Provide the [x, y] coordinate of the cell's center where the given text is located.  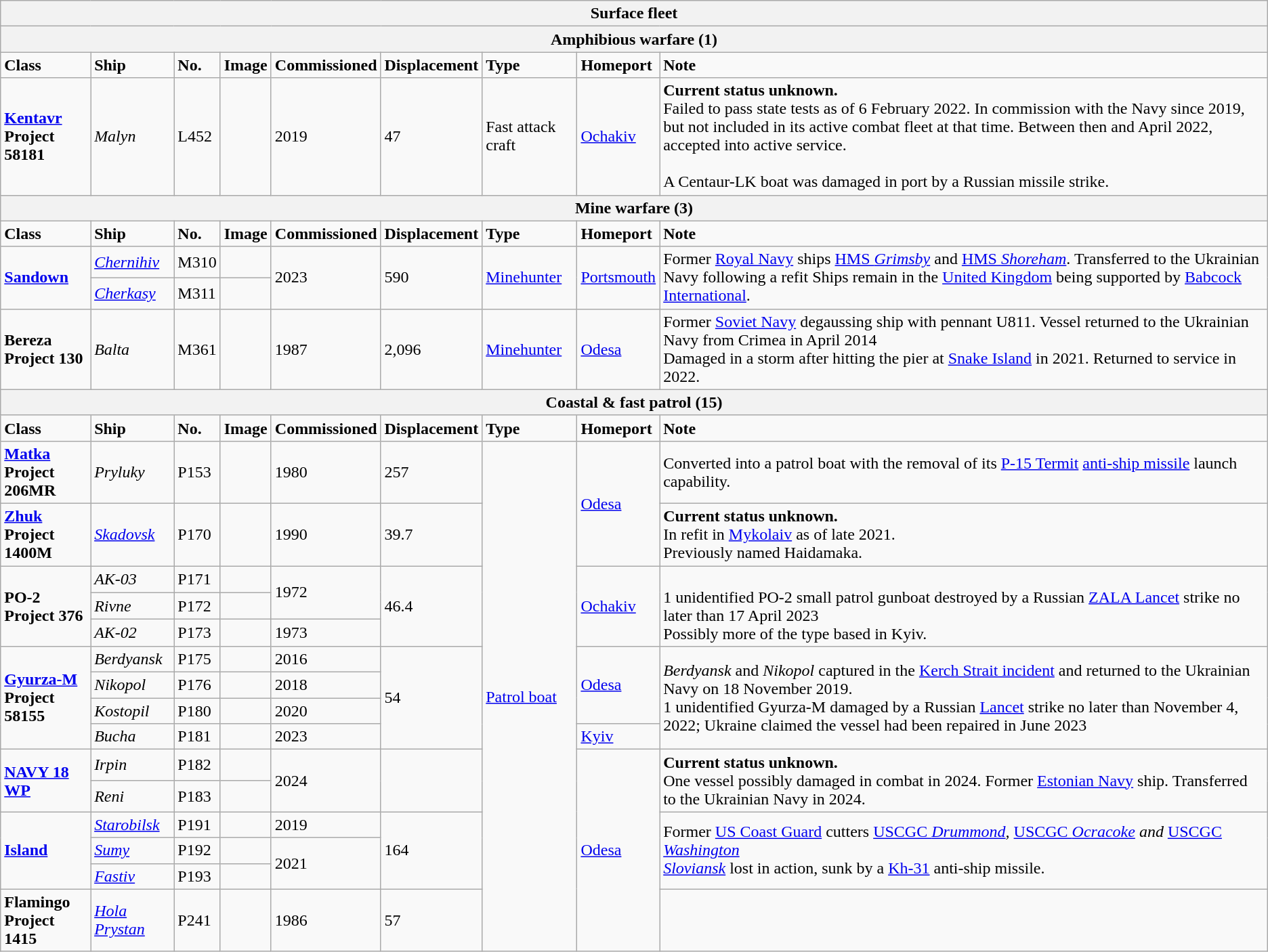
Fast attack craft [530, 137]
Converted into a patrol boat with the removal of its P-15 Termit anti-ship missile launch capability. [964, 472]
Rivne [133, 606]
P192 [197, 850]
1973 [326, 633]
1980 [326, 472]
Kyiv [618, 737]
Sumy [133, 850]
Amphibious warfare (1) [634, 39]
Balta [133, 349]
P176 [197, 685]
P172 [197, 606]
PO-2Project 376 [46, 607]
Island [46, 850]
P193 [197, 876]
2,096 [431, 349]
Chernihiv [133, 262]
Reni [133, 796]
Current status unknown.One vessel possibly damaged in combat in 2024. Former Estonian Navy ship. Transferred to the Ukrainian Navy in 2024. [964, 781]
KentavrProject 58181 [46, 137]
P182 [197, 765]
P181 [197, 737]
Pryluky [133, 472]
P153 [197, 472]
Patrol boat [530, 696]
FlamingoProject 1415 [46, 920]
Berdyansk [133, 659]
257 [431, 472]
46.4 [431, 607]
Gyurza-MProject 58155 [46, 698]
2016 [326, 659]
1990 [326, 534]
Irpin [133, 765]
Portsmouth [618, 278]
M311 [197, 293]
164 [431, 850]
P170 [197, 534]
Fastiv [133, 876]
MatkaProject 206MR [46, 472]
Sandown [46, 278]
2018 [326, 685]
2020 [326, 711]
P171 [197, 580]
Bucha [133, 737]
Current status unknown.In refit in Mykolaiv as of late 2021.Previously named Haidamaka. [964, 534]
Malyn [133, 137]
Cherkasy [133, 293]
AK-02 [133, 633]
39.7 [431, 534]
590 [431, 278]
ZhukProject 1400M [46, 534]
1972 [326, 593]
Hola Prystan [133, 920]
Skadovsk [133, 534]
NAVY 18 WP [46, 781]
BerezaProject 130 [46, 349]
Mine warfare (3) [634, 208]
M361 [197, 349]
P175 [197, 659]
P241 [197, 920]
1987 [326, 349]
Nikopol [133, 685]
AK-03 [133, 580]
P180 [197, 711]
2024 [326, 781]
54 [431, 698]
Kostopil [133, 711]
M310 [197, 262]
57 [431, 920]
2021 [326, 863]
P191 [197, 825]
Surface fleet [634, 14]
P173 [197, 633]
Starobilsk [133, 825]
P183 [197, 796]
1986 [326, 920]
L452 [197, 137]
47 [431, 137]
Former US Coast Guard cutters USCGC Drummond, USCGC Ocracoke and USCGC WashingtonSloviansk lost in action, sunk by a Kh-31 anti-ship missile. [964, 850]
Coastal & fast patrol (15) [634, 402]
